Scan for the cell matching the given text and deliver its (X, Y) coordinate at center. 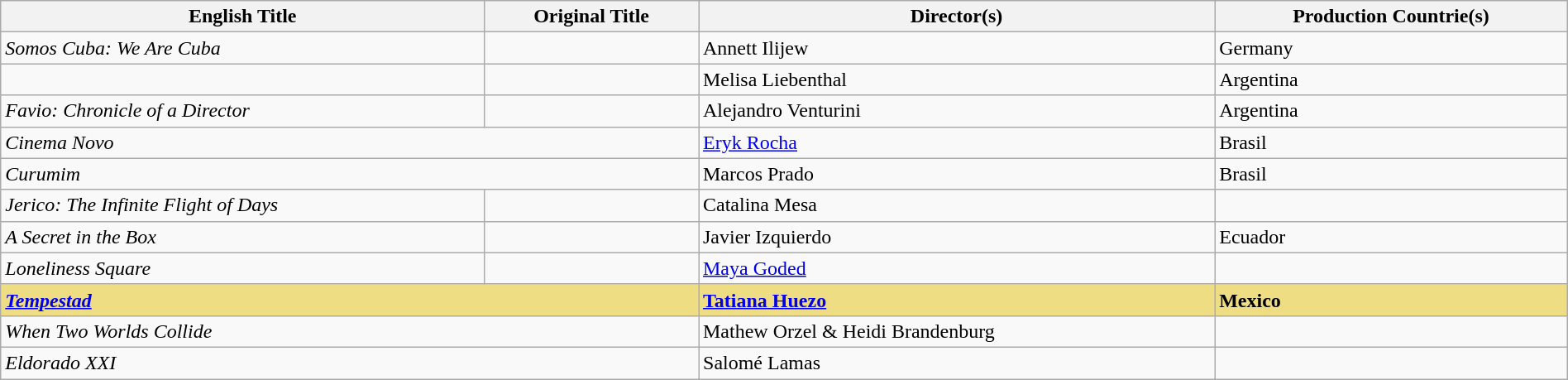
Melisa Liebenthal (956, 79)
Annett Ilijew (956, 48)
A Secret in the Box (243, 237)
Eryk Rocha (956, 142)
When Two Worlds Collide (350, 331)
Ecuador (1391, 237)
Mexico (1391, 300)
Tempestad (350, 300)
Jerico: The Infinite Flight of Days (243, 205)
Javier Izquierdo (956, 237)
Original Title (592, 17)
Salomé Lamas (956, 363)
Tatiana Huezo (956, 300)
Favio: Chronicle of a Director (243, 111)
Eldorado XXI (350, 363)
Loneliness Square (243, 268)
Maya Goded (956, 268)
English Title (243, 17)
Director(s) (956, 17)
Curumim (350, 174)
Cinema Novo (350, 142)
Marcos Prado (956, 174)
Catalina Mesa (956, 205)
Production Countrie(s) (1391, 17)
Somos Cuba: We Are Cuba (243, 48)
Mathew Orzel & Heidi Brandenburg (956, 331)
Germany (1391, 48)
Alejandro Venturini (956, 111)
